Locate the cell with the specified text and output its (X, Y) center coordinate. 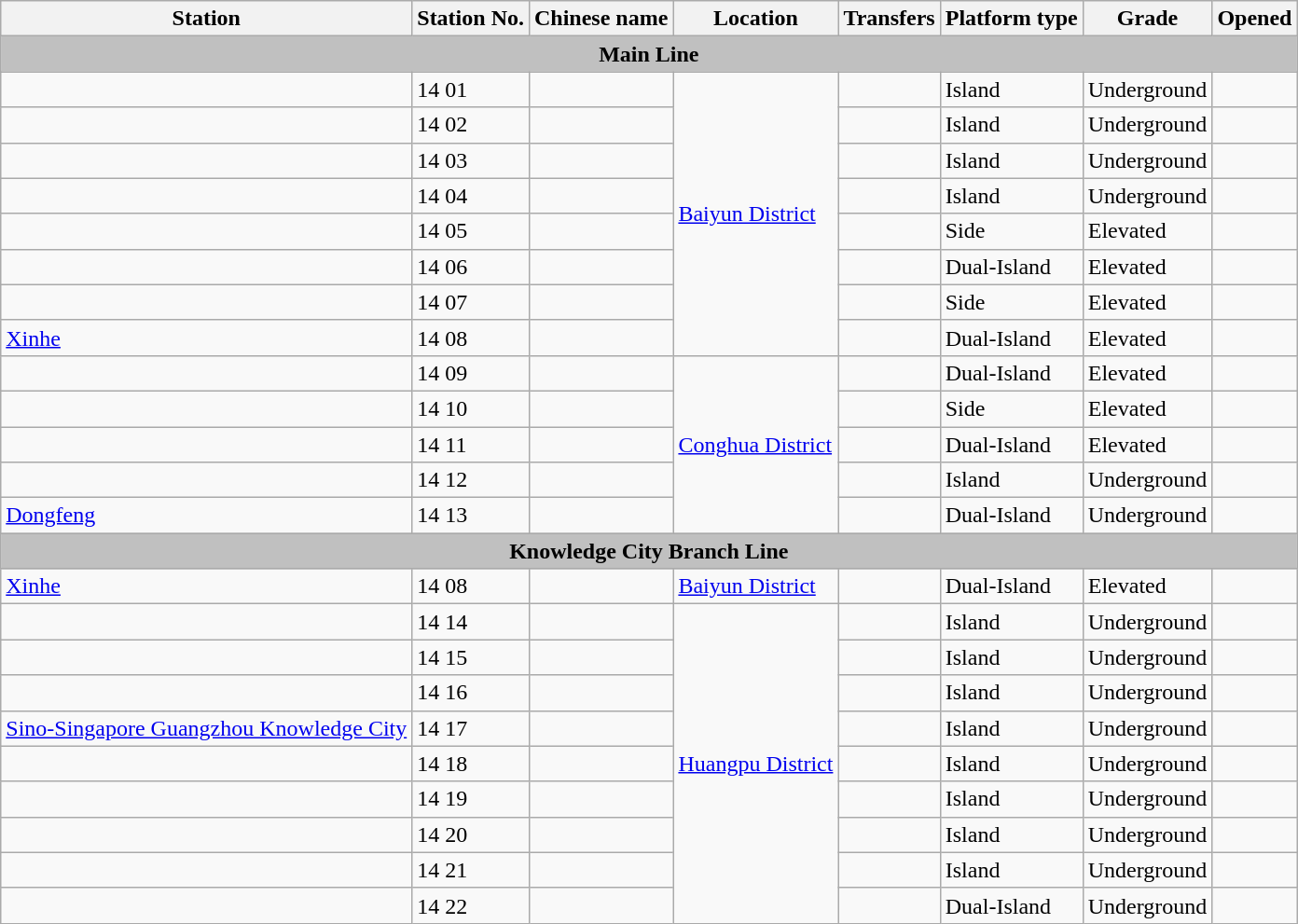
14 14 (471, 622)
14 15 (471, 657)
14 21 (471, 870)
14 05 (471, 231)
Knowledge City Branch Line (649, 551)
Station (207, 19)
Main Line (649, 54)
14 22 (471, 905)
14 06 (471, 267)
14 16 (471, 693)
14 17 (471, 728)
Station No. (471, 19)
14 13 (471, 516)
14 03 (471, 160)
Location (755, 19)
Opened (1255, 19)
Chinese name (601, 19)
14 09 (471, 373)
14 01 (471, 90)
14 20 (471, 834)
14 18 (471, 764)
14 12 (471, 480)
Platform type (1011, 19)
14 11 (471, 445)
14 19 (471, 799)
14 04 (471, 196)
Sino-Singapore Guangzhou Knowledge City (207, 728)
Dongfeng (207, 516)
Grade (1147, 19)
14 10 (471, 408)
Transfers (890, 19)
Huangpu District (755, 765)
14 07 (471, 302)
Conghua District (755, 444)
14 02 (471, 125)
